Output the [X, Y] coordinate of the center of the cell containing the given text.  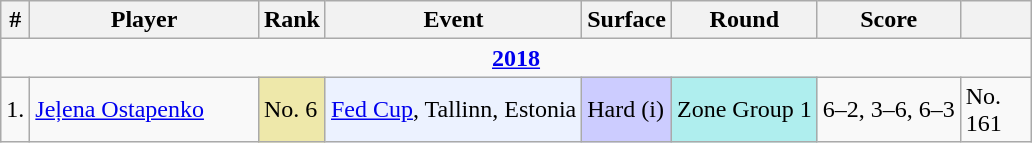
6–2, 3–6, 6–3 [888, 110]
Jeļena Ostapenko [144, 110]
1. [16, 110]
Fed Cup, Tallinn, Estonia [453, 110]
Score [888, 20]
Surface [627, 20]
Event [453, 20]
# [16, 20]
Hard (i) [627, 110]
Zone Group 1 [744, 110]
Player [144, 20]
2018 [516, 58]
Rank [292, 20]
Round [744, 20]
No. 6 [292, 110]
No. 161 [996, 110]
